Return [x, y] of the center of cell containing provided text 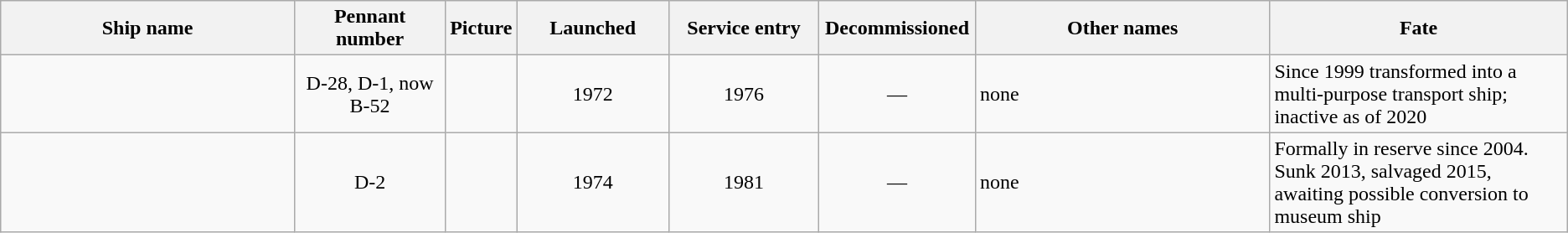
Ship name [147, 28]
Launched [593, 28]
Formally in reserve since 2004. Sunk 2013, salvaged 2015, awaiting possible conversion to museum ship [1419, 183]
D-28, D-1, now B-52 [369, 94]
Other names [1122, 28]
1972 [593, 94]
Fate [1419, 28]
D-2 [369, 183]
Decommissioned [898, 28]
1974 [593, 183]
1981 [744, 183]
Pennant number [369, 28]
1976 [744, 94]
Picture [481, 28]
Since 1999 transformed into a multi-purpose transport ship; inactive as of 2020 [1419, 94]
Service entry [744, 28]
